Search for the cell housing the specified text and yield its (X, Y) center coordinate. 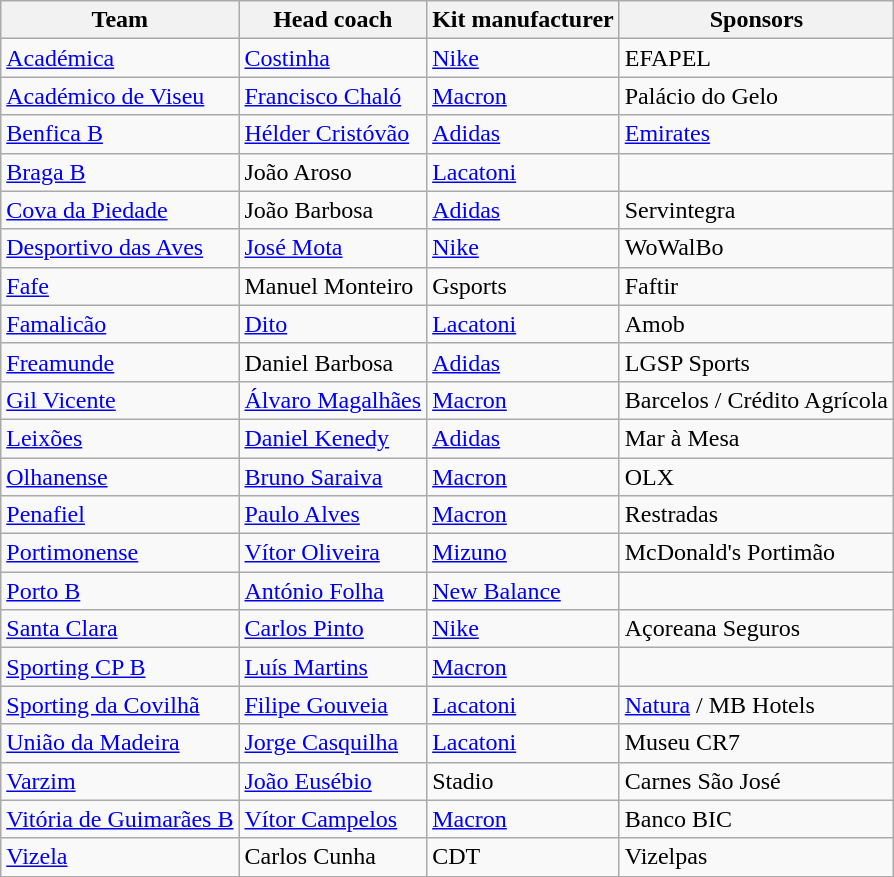
Hélder Cristóvão (333, 134)
WoWalBo (756, 248)
João Aroso (333, 172)
Stadio (524, 781)
João Eusébio (333, 781)
Famalicão (120, 324)
Benfica B (120, 134)
Sporting da Covilhã (120, 705)
Carnes São José (756, 781)
Braga B (120, 172)
Vítor Oliveira (333, 553)
OLX (756, 477)
Team (120, 20)
Académica (120, 58)
Mizuno (524, 553)
Fafe (120, 286)
Vizela (120, 857)
Académico de Viseu (120, 96)
Gsports (524, 286)
Carlos Cunha (333, 857)
Penafiel (120, 515)
Restradas (756, 515)
Freamunde (120, 362)
Açoreana Seguros (756, 629)
José Mota (333, 248)
Museu CR7 (756, 743)
Natura / MB Hotels (756, 705)
Vitória de Guimarães B (120, 819)
Vizelpas (756, 857)
Sporting CP B (120, 667)
Palácio do Gelo (756, 96)
Manuel Monteiro (333, 286)
António Folha (333, 591)
Porto B (120, 591)
McDonald's Portimão (756, 553)
Filipe Gouveia (333, 705)
União da Madeira (120, 743)
EFAPEL (756, 58)
Cova da Piedade (120, 210)
Barcelos / Crédito Agrícola (756, 400)
Faftir (756, 286)
Desportivo das Aves (120, 248)
Varzim (120, 781)
Gil Vicente (120, 400)
Santa Clara (120, 629)
Daniel Barbosa (333, 362)
Head coach (333, 20)
Costinha (333, 58)
Amob (756, 324)
Servintegra (756, 210)
Francisco Chaló (333, 96)
Leixões (120, 438)
LGSP Sports (756, 362)
Paulo Alves (333, 515)
Kit manufacturer (524, 20)
New Balance (524, 591)
Emirates (756, 134)
CDT (524, 857)
Daniel Kenedy (333, 438)
Álvaro Magalhães (333, 400)
João Barbosa (333, 210)
Dito (333, 324)
Jorge Casquilha (333, 743)
Sponsors (756, 20)
Banco BIC (756, 819)
Mar à Mesa (756, 438)
Vítor Campelos (333, 819)
Portimonense (120, 553)
Bruno Saraiva (333, 477)
Carlos Pinto (333, 629)
Olhanense (120, 477)
Luís Martins (333, 667)
